Detect which cell encompasses the target text, then output its [x, y] center coordinate. 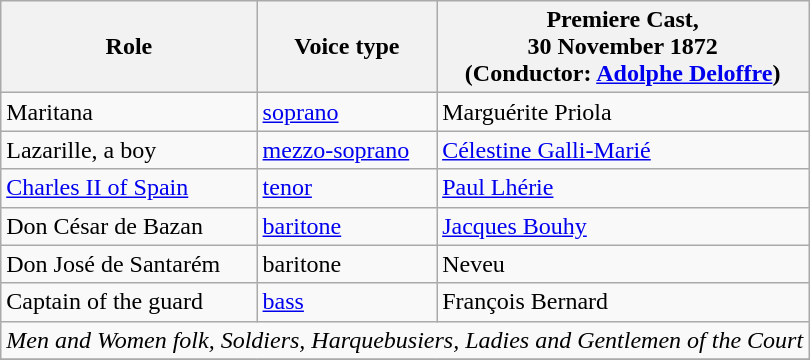
Neveu [623, 264]
soprano [347, 112]
Voice type [347, 47]
Charles II of Spain [129, 188]
François Bernard [623, 302]
bass [347, 302]
Role [129, 47]
Don José de Santarém [129, 264]
Célestine Galli-Marié [623, 150]
Paul Lhérie [623, 188]
Premiere Cast, 30 November 1872(Conductor: Adolphe Deloffre) [623, 47]
Lazarille, a boy [129, 150]
Marguérite Priola [623, 112]
Men and Women folk, Soldiers, Harquebusiers, Ladies and Gentlemen of the Court [405, 340]
Captain of the guard [129, 302]
Jacques Bouhy [623, 226]
tenor [347, 188]
Maritana [129, 112]
Don César de Bazan [129, 226]
mezzo-soprano [347, 150]
